Scan for the cell matching the given text and deliver its (x, y) coordinate at center. 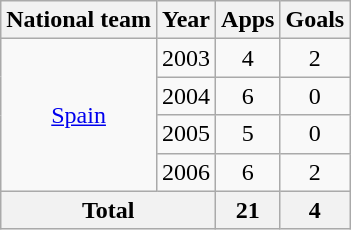
2004 (186, 96)
5 (248, 134)
21 (248, 210)
Year (186, 20)
Goals (315, 20)
2006 (186, 172)
2003 (186, 58)
National team (79, 20)
Total (108, 210)
2005 (186, 134)
Spain (79, 115)
Apps (248, 20)
